Search for the cell housing the specified text and yield its [x, y] center coordinate. 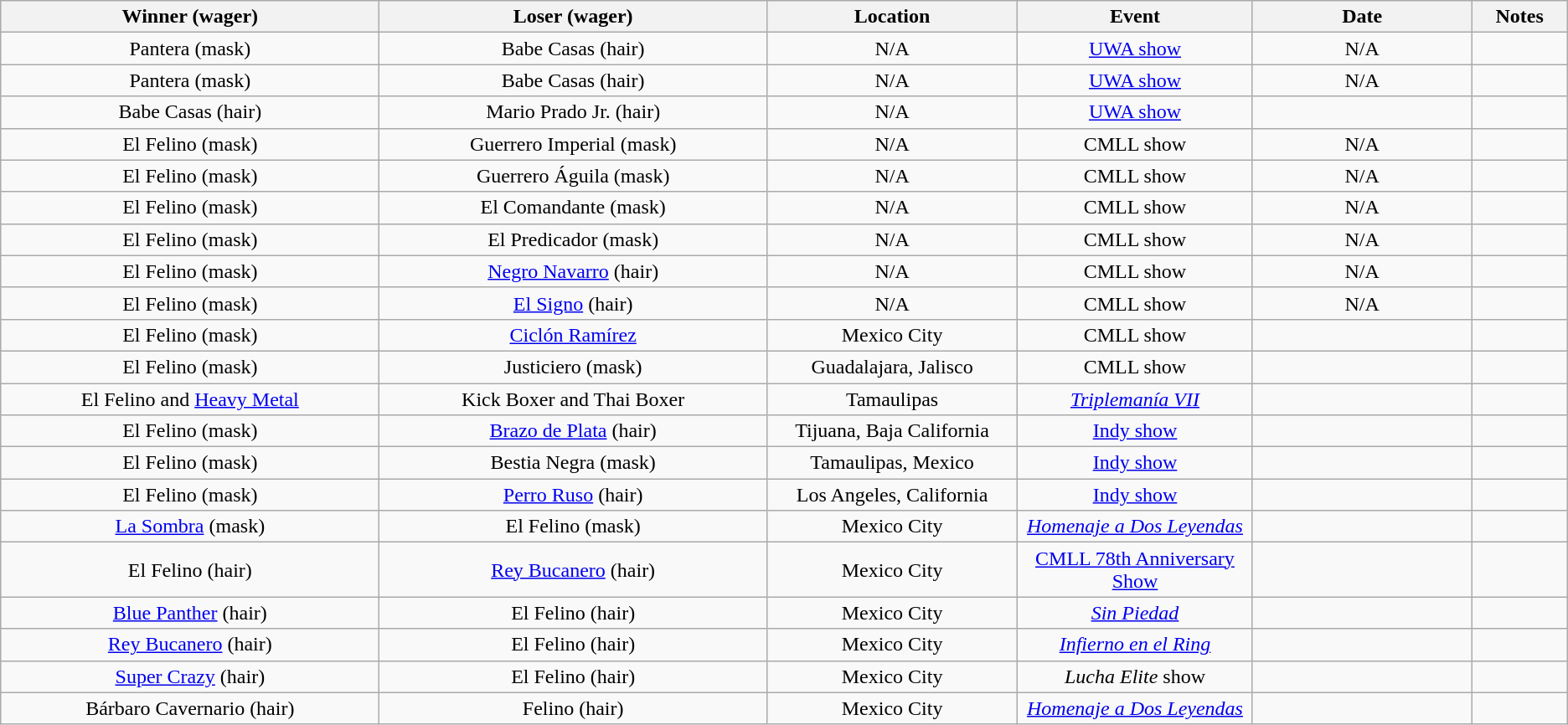
Bárbaro Cavernario (hair) [190, 708]
CMLL 78th Anniversary Show [1136, 569]
Loser (wager) [573, 17]
Super Crazy (hair) [190, 676]
La Sombra (mask) [190, 527]
Guadalajara, Jalisco [891, 367]
Sin Piedad [1136, 613]
Brazo de Plata (hair) [573, 431]
El Felino and Heavy Metal [190, 399]
Guerrero Águila (mask) [573, 176]
Infierno en el Ring [1136, 645]
Date [1362, 17]
Blue Panther (hair) [190, 613]
El Comandante (mask) [573, 208]
El Signo (hair) [573, 303]
Bestia Negra (mask) [573, 463]
Triplemanía VII [1136, 399]
Tamaulipas, Mexico [891, 463]
Ciclón Ramírez [573, 335]
Felino (hair) [573, 708]
Tamaulipas [891, 399]
El Predicador (mask) [573, 239]
Event [1136, 17]
Los Angeles, California [891, 495]
Mario Prado Jr. (hair) [573, 112]
Lucha Elite show [1136, 676]
Justiciero (mask) [573, 367]
Perro Ruso (hair) [573, 495]
Kick Boxer and Thai Boxer [573, 399]
Winner (wager) [190, 17]
Notes [1519, 17]
Guerrero Imperial (mask) [573, 144]
Negro Navarro (hair) [573, 271]
Location [891, 17]
Tijuana, Baja California [891, 431]
